Locate the cell with the specified text and output its [X, Y] center coordinate. 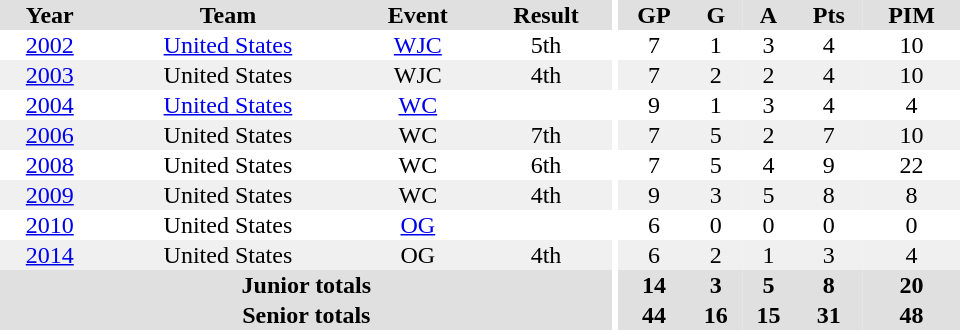
16 [716, 315]
2010 [50, 225]
14 [654, 285]
G [716, 15]
2009 [50, 195]
2004 [50, 105]
15 [768, 315]
Junior totals [306, 285]
2008 [50, 165]
A [768, 15]
6th [546, 165]
2006 [50, 135]
5th [546, 45]
Year [50, 15]
2014 [50, 255]
44 [654, 315]
7th [546, 135]
PIM [912, 15]
Result [546, 15]
2003 [50, 75]
Senior totals [306, 315]
Team [228, 15]
Event [418, 15]
2002 [50, 45]
48 [912, 315]
22 [912, 165]
31 [829, 315]
GP [654, 15]
Pts [829, 15]
20 [912, 285]
